Output the (X, Y) coordinate of the center of the cell containing the given text.  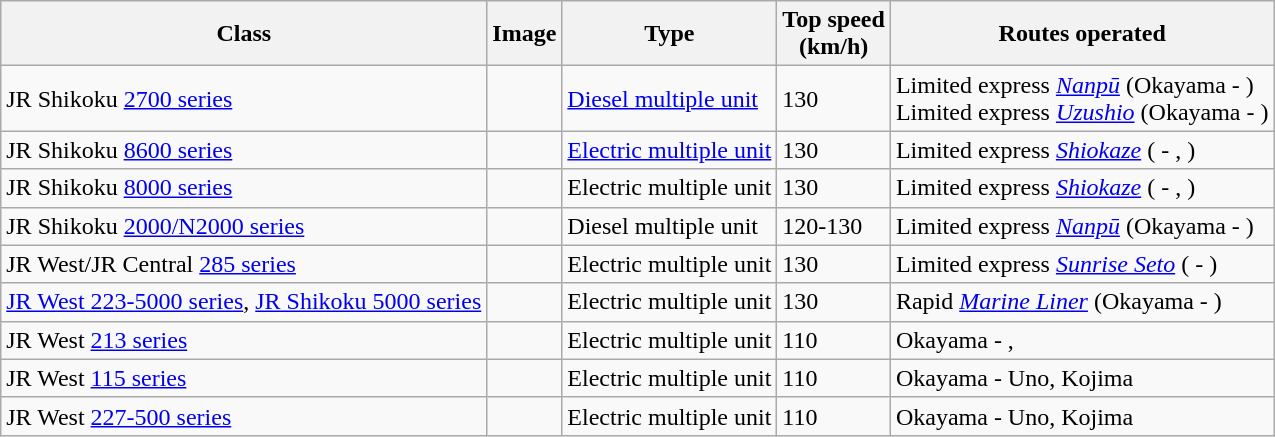
Rapid Marine Liner (Okayama - ) (1082, 302)
JR West 115 series (244, 378)
JR West 227-500 series (244, 416)
120-130 (834, 226)
Okayama - , (1082, 340)
JR Shikoku 8600 series (244, 150)
JR West 223-5000 series, JR Shikoku 5000 series (244, 302)
Image (524, 34)
JR Shikoku 2700 series (244, 98)
JR West 213 series (244, 340)
Routes operated (1082, 34)
Class (244, 34)
JR Shikoku 2000/N2000 series (244, 226)
Top speed(km/h) (834, 34)
JR West/JR Central 285 series (244, 264)
JR Shikoku 8000 series (244, 188)
Limited express Sunrise Seto ( - ) (1082, 264)
Limited express Nanpū (Okayama - ) (1082, 226)
Type (670, 34)
Limited express Nanpū (Okayama - )Limited express Uzushio (Okayama - ) (1082, 98)
